Identify which cell holds the provided text, then report its (x, y) central coordinate. 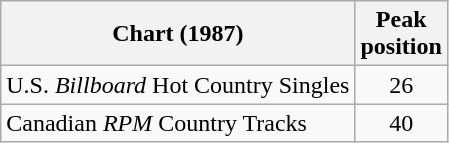
U.S. Billboard Hot Country Singles (178, 85)
Canadian RPM Country Tracks (178, 123)
26 (401, 85)
40 (401, 123)
Chart (1987) (178, 34)
Peakposition (401, 34)
